Output the (X, Y) coordinate of the center of the cell containing the given text.  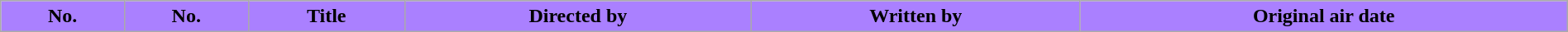
Title (326, 16)
Original air date (1323, 16)
Written by (915, 16)
Directed by (577, 16)
